Output the (x, y) coordinate of the center of the cell containing the given text.  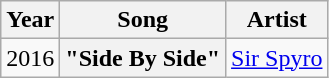
Artist (277, 20)
2016 (30, 58)
Sir Spyro (277, 58)
Song (143, 20)
"Side By Side" (143, 58)
Year (30, 20)
